Pinpoint the cell where the given text exists, returning its (x, y) midpoint coordinate. 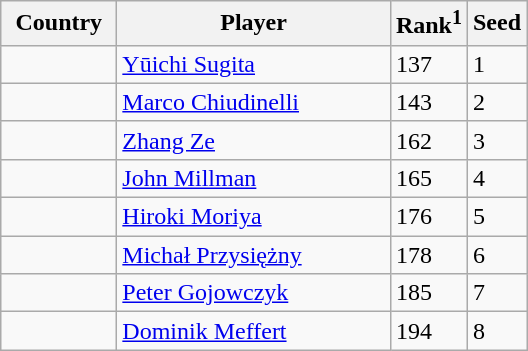
176 (428, 217)
Country (59, 24)
1 (496, 64)
Zhang Ze (254, 140)
162 (428, 140)
6 (496, 255)
137 (428, 64)
Rank1 (428, 24)
Michał Przysiężny (254, 255)
2 (496, 102)
143 (428, 102)
John Millman (254, 178)
7 (496, 293)
Dominik Meffert (254, 331)
Seed (496, 24)
165 (428, 178)
Player (254, 24)
3 (496, 140)
185 (428, 293)
Yūichi Sugita (254, 64)
5 (496, 217)
194 (428, 331)
4 (496, 178)
8 (496, 331)
Peter Gojowczyk (254, 293)
178 (428, 255)
Marco Chiudinelli (254, 102)
Hiroki Moriya (254, 217)
